Capture the cell that displays the provided text and extract its (X, Y) central coordinate. 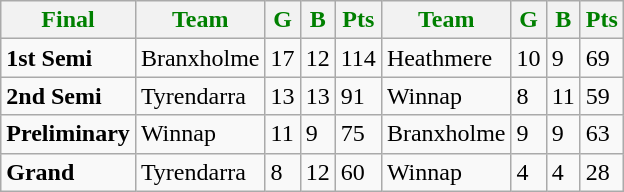
75 (358, 134)
Preliminary (68, 134)
1st Semi (68, 58)
2nd Semi (68, 96)
Final (68, 20)
Grand (68, 172)
91 (358, 96)
63 (602, 134)
114 (358, 58)
17 (282, 58)
60 (358, 172)
28 (602, 172)
10 (528, 58)
Heathmere (446, 58)
59 (602, 96)
69 (602, 58)
